Extract the [X, Y] coordinate from the center of the cell holding the provided text.  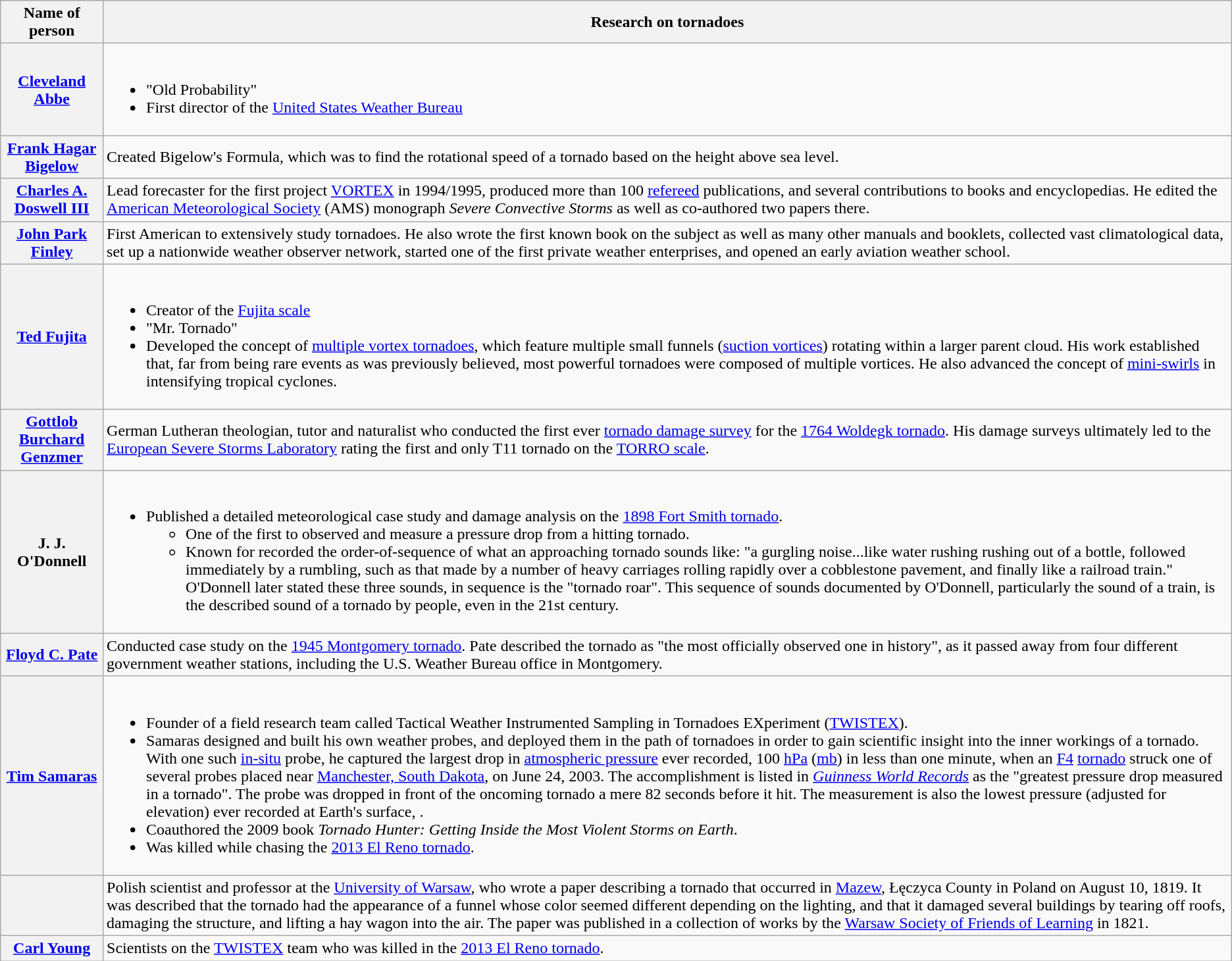
John Park Finley [52, 242]
Frank Hagar Bigelow [52, 157]
J. J. O'Donnell [52, 552]
Name of person [52, 22]
Scientists on the TWISTEX team who was killed in the 2013 El Reno tornado. [667, 948]
Carl Young [52, 948]
Cleveland Abbe [52, 90]
Ted Fujita [52, 337]
"Old Probability"First director of the United States Weather Bureau [667, 90]
Charles A. Doswell III [52, 200]
Tim Samaras [52, 775]
Research on tornadoes [667, 22]
Gottlob Burchard Genzmer [52, 440]
Created Bigelow's Formula, which was to find the rotational speed of a tornado based on the height above sea level. [667, 157]
Floyd C. Pate [52, 654]
